Locate the cell with the specified text and output its [X, Y] center coordinate. 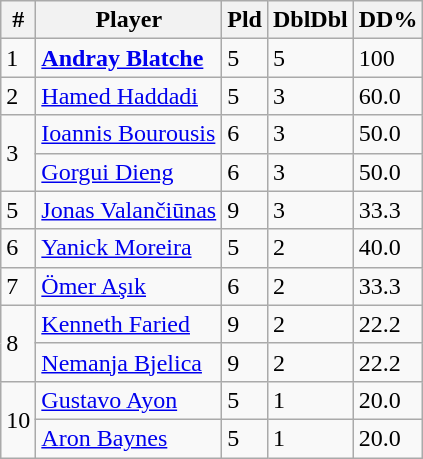
Hamed Haddadi [129, 96]
Gorgui Dieng [129, 172]
Gustavo Ayon [129, 400]
Kenneth Faried [129, 324]
Aron Baynes [129, 438]
DblDbl [310, 20]
Player [129, 20]
# [18, 20]
Yanick Moreira [129, 248]
Nemanja Bjelica [129, 362]
100 [388, 58]
DD% [388, 20]
40.0 [388, 248]
Pld [245, 20]
Jonas Valančiūnas [129, 210]
7 [18, 286]
Ioannis Bourousis [129, 134]
Ömer Aşık [129, 286]
8 [18, 343]
10 [18, 419]
60.0 [388, 96]
Andray Blatche [129, 58]
